Search for the cell housing the specified text and yield its [x, y] center coordinate. 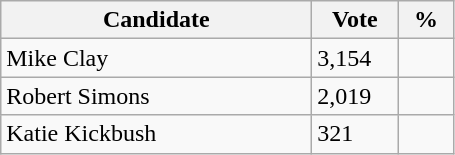
Katie Kickbush [156, 134]
% [426, 20]
321 [355, 134]
Vote [355, 20]
3,154 [355, 58]
2,019 [355, 96]
Candidate [156, 20]
Mike Clay [156, 58]
Robert Simons [156, 96]
